Detect which cell encompasses the target text, then output its (x, y) center coordinate. 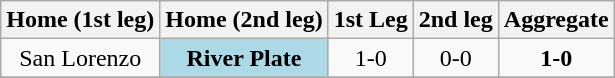
2nd leg (456, 20)
River Plate (244, 58)
Home (1st leg) (80, 20)
San Lorenzo (80, 58)
Home (2nd leg) (244, 20)
1st Leg (370, 20)
0-0 (456, 58)
Aggregate (556, 20)
